Capture the cell that displays the provided text and extract its (x, y) central coordinate. 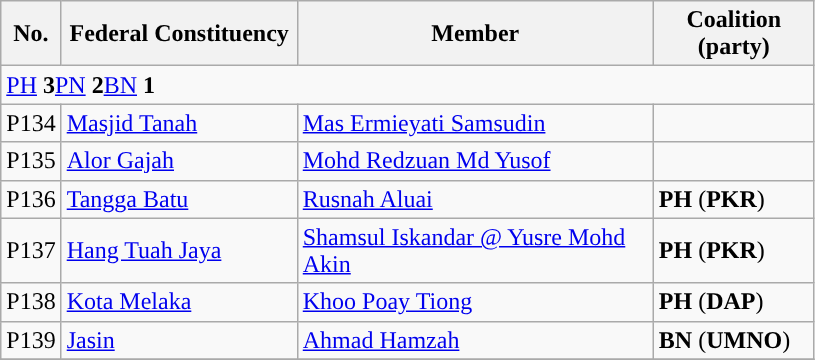
BN (UMNO) (734, 340)
Kota Melaka (179, 302)
PH 3PN 2BN 1 (408, 85)
P139 (31, 340)
Federal Constituency (179, 34)
PH (DAP) (734, 302)
Mohd Redzuan Md Yusof (475, 161)
P137 (31, 250)
P136 (31, 199)
P134 (31, 123)
Masjid Tanah (179, 123)
P135 (31, 161)
P138 (31, 302)
Tangga Batu (179, 199)
Shamsul Iskandar @ Yusre Mohd Akin (475, 250)
Hang Tuah Jaya (179, 250)
Mas Ermieyati Samsudin (475, 123)
Coalition (party) (734, 34)
Alor Gajah (179, 161)
Rusnah Aluai (475, 199)
Member (475, 34)
Jasin (179, 340)
No. (31, 34)
Ahmad Hamzah (475, 340)
Khoo Poay Tiong (475, 302)
